Scan for the cell matching the given text and deliver its [x, y] coordinate at center. 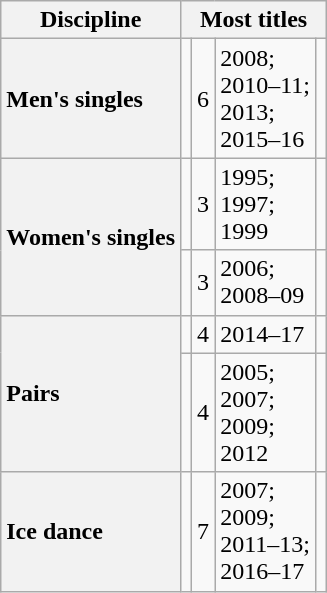
Discipline [91, 20]
2006;2008–09 [266, 282]
Men's singles [91, 98]
Women's singles [91, 236]
Most titles [254, 20]
2008;2010–11;2013;2015–16 [266, 98]
2007;2009;2011–13;2016–17 [266, 532]
1995;1997;1999 [266, 204]
2014–17 [266, 334]
6 [204, 98]
2005;2007;2009;2012 [266, 412]
Pairs [91, 394]
7 [204, 532]
Ice dance [91, 532]
